Search for the cell housing the specified text and yield its [X, Y] center coordinate. 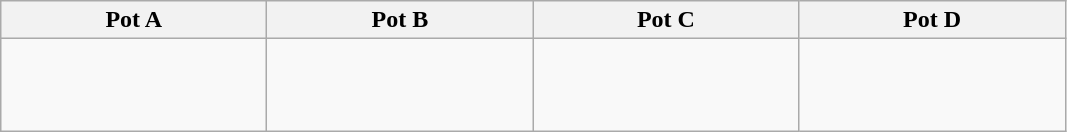
Pot D [932, 20]
Pot A [134, 20]
Pot C [666, 20]
Pot B [400, 20]
